Locate the cell with the specified text and output its [x, y] center coordinate. 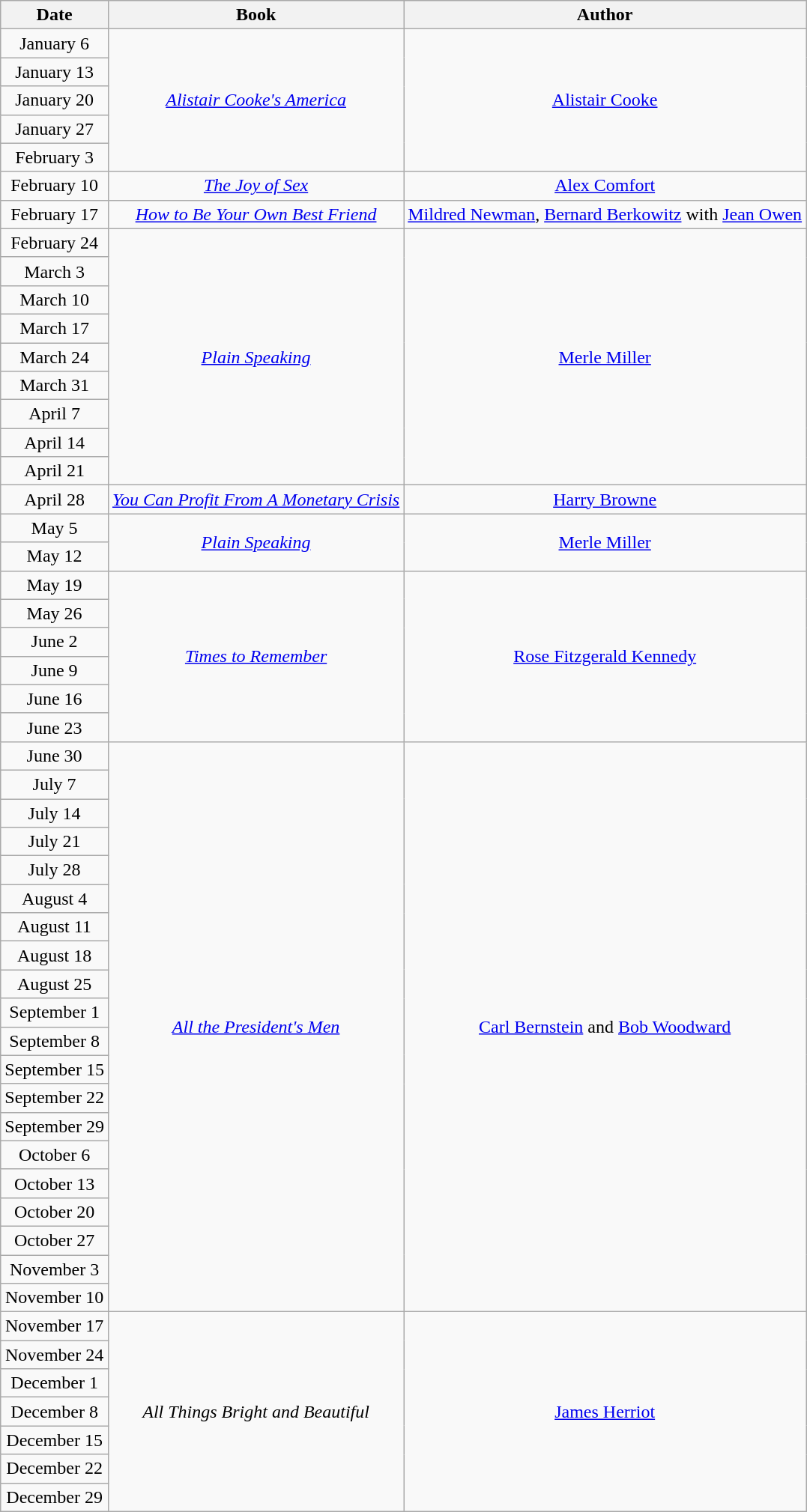
July 14 [55, 813]
March 10 [55, 300]
Alex Comfort [605, 186]
All Things Bright and Beautiful [256, 1412]
November 3 [55, 1269]
March 24 [55, 357]
Alistair Cooke's America [256, 100]
August 4 [55, 899]
October 27 [55, 1240]
April 14 [55, 443]
August 25 [55, 984]
September 1 [55, 1012]
Harry Browne [605, 500]
March 17 [55, 328]
All the President's Men [256, 1026]
February 24 [55, 243]
August 11 [55, 927]
September 22 [55, 1098]
July 7 [55, 784]
Mildred Newman, Bernard Berkowitz with Jean Owen [605, 214]
July 28 [55, 870]
March 31 [55, 386]
May 26 [55, 613]
December 1 [55, 1383]
April 28 [55, 500]
December 29 [55, 1497]
November 17 [55, 1326]
June 2 [55, 642]
January 27 [55, 129]
February 3 [55, 157]
September 15 [55, 1069]
June 23 [55, 727]
How to Be Your Own Best Friend [256, 214]
February 10 [55, 186]
Alistair Cooke [605, 100]
June 16 [55, 699]
April 7 [55, 414]
October 13 [55, 1183]
November 24 [55, 1355]
May 19 [55, 585]
December 15 [55, 1440]
Author [605, 15]
February 17 [55, 214]
June 9 [55, 670]
June 30 [55, 756]
Times to Remember [256, 656]
December 22 [55, 1469]
November 10 [55, 1298]
Rose Fitzgerald Kennedy [605, 656]
August 18 [55, 956]
October 20 [55, 1212]
Date [55, 15]
September 8 [55, 1041]
September 29 [55, 1126]
July 21 [55, 842]
January 6 [55, 43]
April 21 [55, 471]
May 12 [55, 556]
Book [256, 15]
You Can Profit From A Monetary Crisis [256, 500]
The Joy of Sex [256, 186]
Carl Bernstein and Bob Woodward [605, 1026]
January 20 [55, 100]
October 6 [55, 1155]
May 5 [55, 528]
January 13 [55, 72]
December 8 [55, 1412]
James Herriot [605, 1412]
March 3 [55, 271]
